Find where the given text appears and provide that cell's center as (X, Y) coordinate. 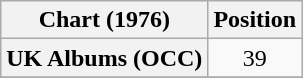
UK Albums (OCC) (104, 58)
39 (255, 58)
Chart (1976) (104, 20)
Position (255, 20)
